Scan for the cell matching the given text and deliver its (X, Y) coordinate at center. 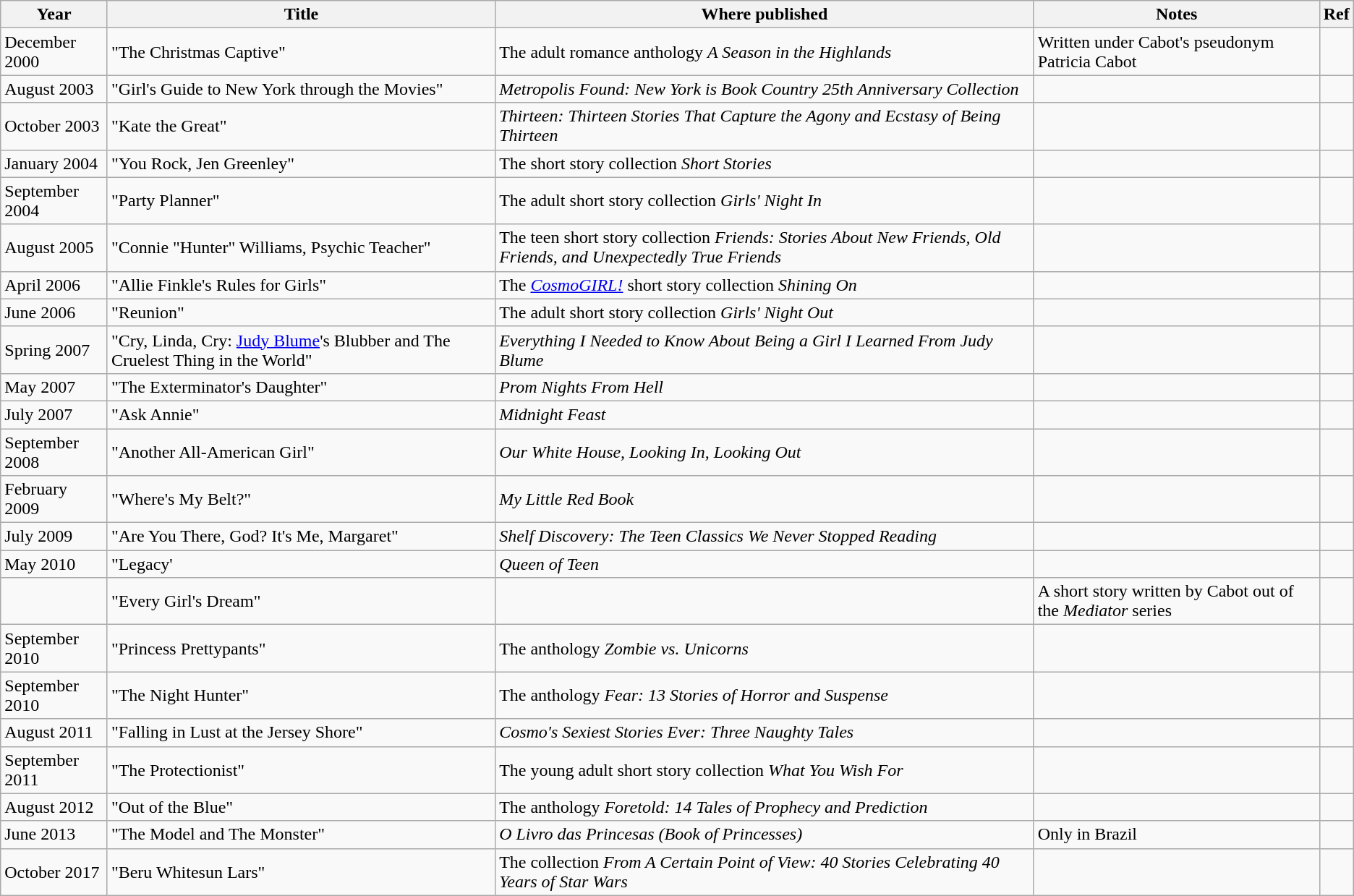
September 2008 (54, 451)
"The Exterminator's Daughter" (301, 387)
Where published (765, 14)
June 2006 (54, 312)
"Reunion" (301, 312)
"Kate the Great" (301, 126)
Our White House, Looking In, Looking Out (765, 451)
My Little Red Book (765, 499)
Queen of Teen (765, 564)
September 2004 (54, 201)
The short story collection Short Stories (765, 163)
"Where's My Belt?" (301, 499)
"Party Planner" (301, 201)
The teen short story collection Friends: Stories About New Friends, Old Friends, and Unexpectedly True Friends (765, 247)
"Connie "Hunter" Williams, Psychic Teacher" (301, 247)
Title (301, 14)
The adult short story collection Girls' Night In (765, 201)
Ref (1337, 14)
"Beru Whitesun Lars" (301, 872)
August 2005 (54, 247)
"Ask Annie" (301, 414)
The CosmoGIRL! short story collection Shining On (765, 285)
Only in Brazil (1176, 835)
October 2003 (54, 126)
The anthology Fear: 13 Stories of Horror and Suspense (765, 696)
The collection From A Certain Point of View: 40 Stories Celebrating 40 Years of Star Wars (765, 872)
"Every Girl's Dream" (301, 602)
"Out of the Blue" (301, 807)
December 2000 (54, 52)
"You Rock, Jen Greenley" (301, 163)
Cosmo's Sexiest Stories Ever: Three Naughty Tales (765, 733)
The adult short story collection Girls' Night Out (765, 312)
August 2003 (54, 89)
April 2006 (54, 285)
"Legacy' (301, 564)
October 2017 (54, 872)
January 2004 (54, 163)
Year (54, 14)
"Are You There, God? It's Me, Margaret" (301, 537)
February 2009 (54, 499)
August 2011 (54, 733)
July 2007 (54, 414)
"Girl's Guide to New York through the Movies" (301, 89)
"Cry, Linda, Cry: Judy Blume's Blubber and The Cruelest Thing in the World" (301, 350)
The adult romance anthology A Season in the Highlands (765, 52)
"The Night Hunter" (301, 696)
"The Model and The Monster" (301, 835)
May 2010 (54, 564)
Metropolis Found: New York is Book Country 25th Anniversary Collection (765, 89)
Notes (1176, 14)
"Falling in Lust at the Jersey Shore" (301, 733)
July 2009 (54, 537)
Midnight Feast (765, 414)
Spring 2007 (54, 350)
A short story written by Cabot out of the Mediator series (1176, 602)
May 2007 (54, 387)
August 2012 (54, 807)
Thirteen: Thirteen Stories That Capture the Agony and Ecstasy of Being Thirteen (765, 126)
September 2011 (54, 769)
Prom Nights From Hell (765, 387)
The young adult short story collection What You Wish For (765, 769)
"Princess Prettypants" (301, 648)
"Another All-American Girl" (301, 451)
Everything I Needed to Know About Being a Girl I Learned From Judy Blume (765, 350)
"Allie Finkle's Rules for Girls" (301, 285)
O Livro das Princesas (Book of Princesses) (765, 835)
"The Protectionist" (301, 769)
"The Christmas Captive" (301, 52)
The anthology Zombie vs. Unicorns (765, 648)
Written under Cabot's pseudonym Patricia Cabot (1176, 52)
Shelf Discovery: The Teen Classics We Never Stopped Reading (765, 537)
The anthology Foretold: 14 Tales of Prophecy and Prediction (765, 807)
June 2013 (54, 835)
